Provide the [X, Y] coordinate of the cell's center where the given text is located.  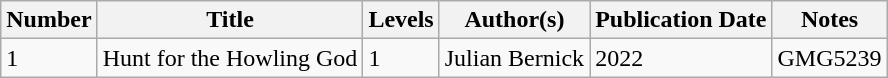
Publication Date [681, 20]
GMG5239 [830, 58]
Hunt for the Howling God [230, 58]
2022 [681, 58]
Notes [830, 20]
Author(s) [514, 20]
Title [230, 20]
Number [49, 20]
Julian Bernick [514, 58]
Levels [401, 20]
